Detect which cell encompasses the target text, then output its [x, y] center coordinate. 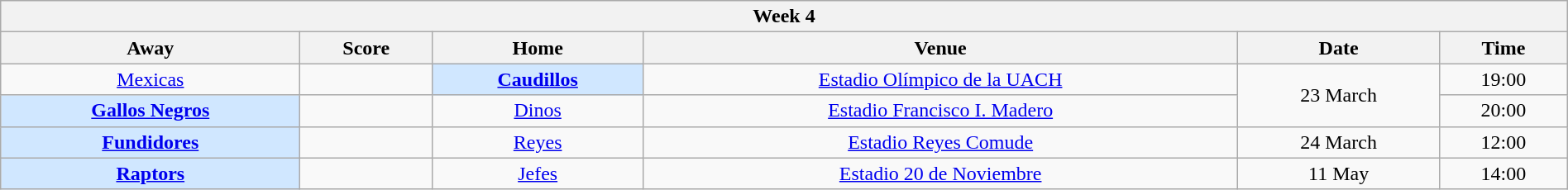
Caudillos [538, 79]
Estadio Francisco I. Madero [941, 111]
20:00 [1503, 111]
23 March [1339, 95]
Estadio Olímpico de la UACH [941, 79]
Week 4 [784, 17]
Raptors [151, 173]
Reyes [538, 142]
Fundidores [151, 142]
12:00 [1503, 142]
Home [538, 48]
Date [1339, 48]
Jefes [538, 173]
11 May [1339, 173]
Score [366, 48]
Mexicas [151, 79]
Venue [941, 48]
Estadio 20 de Noviembre [941, 173]
14:00 [1503, 173]
19:00 [1503, 79]
24 March [1339, 142]
Estadio Reyes Comude [941, 142]
Time [1503, 48]
Away [151, 48]
Gallos Negros [151, 111]
Dinos [538, 111]
